Capture the cell that displays the provided text and extract its [X, Y] central coordinate. 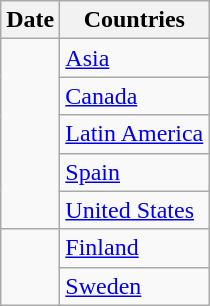
Finland [134, 248]
Sweden [134, 286]
Date [30, 20]
Latin America [134, 134]
Countries [134, 20]
Spain [134, 172]
United States [134, 210]
Asia [134, 58]
Canada [134, 96]
